Return (X, Y) of the center of cell containing provided text 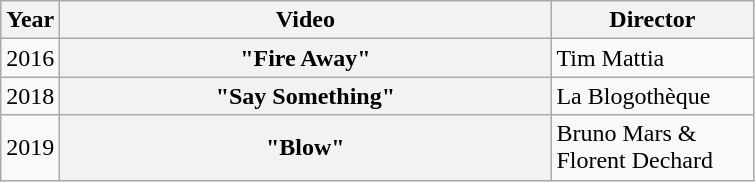
2018 (30, 96)
Tim Mattia (652, 58)
Year (30, 20)
"Fire Away" (306, 58)
2019 (30, 148)
"Blow" (306, 148)
"Say Something" (306, 96)
Video (306, 20)
La Blogothèque (652, 96)
Director (652, 20)
2016 (30, 58)
Bruno Mars & Florent Dechard (652, 148)
